Extract the [x, y] coordinate from the center of the cell holding the provided text.  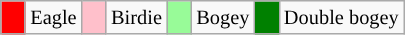
Birdie [136, 17]
Eagle [53, 17]
Double bogey [342, 17]
Bogey [222, 17]
